Identify which cell holds the provided text, then report its (x, y) central coordinate. 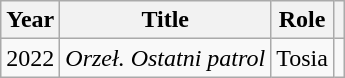
Tosia (302, 58)
2022 (30, 58)
Year (30, 20)
Title (166, 20)
Role (302, 20)
Orzeł. Ostatni patrol (166, 58)
